Locate the cell with the specified text and output its (X, Y) center coordinate. 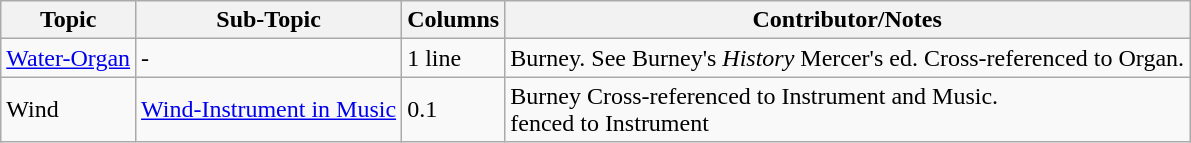
Wind-Instrument in Music (269, 110)
0.1 (454, 110)
Burney Cross-referenced to Instrument and Music.fenced to Instrument (848, 110)
Water-Organ (68, 58)
Burney. See Burney's History Mercer's ed. Cross-referenced to Organ. (848, 58)
Topic (68, 20)
Columns (454, 20)
Wind (68, 110)
Sub-Topic (269, 20)
Contributor/Notes (848, 20)
1 line (454, 58)
- (269, 58)
